Return the [x, y] coordinate for the center point of the cell that contains the specified text.  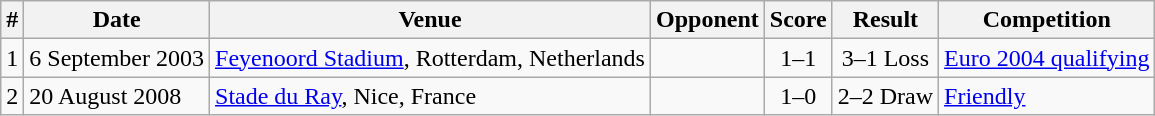
Result [885, 20]
1 [12, 58]
Venue [430, 20]
Opponent [707, 20]
2 [12, 96]
20 August 2008 [117, 96]
Feyenoord Stadium, Rotterdam, Netherlands [430, 58]
Date [117, 20]
1–0 [798, 96]
Score [798, 20]
Friendly [1047, 96]
1–1 [798, 58]
3–1 Loss [885, 58]
Competition [1047, 20]
Euro 2004 qualifying [1047, 58]
6 September 2003 [117, 58]
2–2 Draw [885, 96]
Stade du Ray, Nice, France [430, 96]
# [12, 20]
